Scan for the cell matching the given text and deliver its (x, y) coordinate at center. 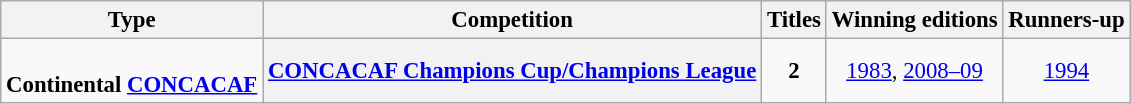
Competition (512, 20)
1994 (1066, 72)
CONCACAF Champions Cup/Champions League (512, 72)
1983, 2008–09 (914, 72)
Titles (794, 20)
Continental CONCACAF (132, 72)
2 (794, 72)
Winning editions (914, 20)
Type (132, 20)
Runners-up (1066, 20)
